Search for the cell housing the specified text and yield its [X, Y] center coordinate. 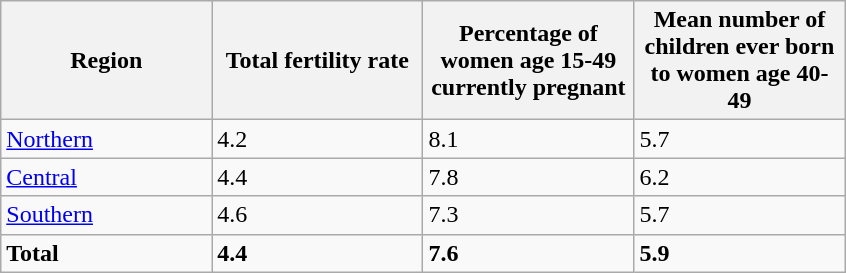
4.6 [318, 215]
Total [106, 253]
Southern [106, 215]
7.8 [528, 177]
Northern [106, 139]
Mean number of children ever born to women age 40-49 [740, 60]
8.1 [528, 139]
5.9 [740, 253]
Total fertility rate [318, 60]
Percentage of women age 15-49 currently pregnant [528, 60]
7.6 [528, 253]
Central [106, 177]
7.3 [528, 215]
4.2 [318, 139]
Region [106, 60]
6.2 [740, 177]
